Locate the cell with the specified text and output its [X, Y] center coordinate. 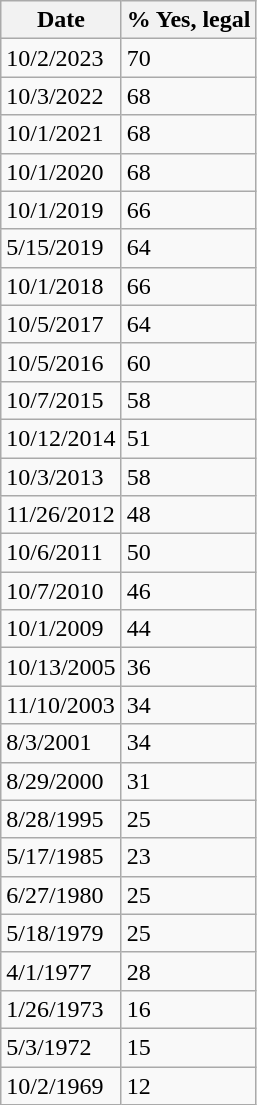
5/18/1979 [61, 933]
31 [188, 781]
8/3/2001 [61, 743]
15 [188, 1047]
6/27/1980 [61, 895]
10/5/2017 [61, 324]
10/1/2018 [61, 286]
16 [188, 1009]
10/2/1969 [61, 1085]
50 [188, 553]
36 [188, 667]
5/17/1985 [61, 857]
8/28/1995 [61, 819]
46 [188, 591]
10/3/2013 [61, 477]
48 [188, 515]
10/3/2022 [61, 96]
10/7/2015 [61, 400]
11/26/2012 [61, 515]
Date [61, 20]
44 [188, 629]
10/1/2020 [61, 172]
8/29/2000 [61, 781]
5/15/2019 [61, 248]
10/5/2016 [61, 362]
10/2/2023 [61, 58]
70 [188, 58]
10/1/2019 [61, 210]
12 [188, 1085]
% Yes, legal [188, 20]
10/1/2021 [61, 134]
10/6/2011 [61, 553]
5/3/1972 [61, 1047]
51 [188, 438]
10/12/2014 [61, 438]
4/1/1977 [61, 971]
60 [188, 362]
28 [188, 971]
10/1/2009 [61, 629]
11/10/2003 [61, 705]
23 [188, 857]
10/7/2010 [61, 591]
10/13/2005 [61, 667]
1/26/1973 [61, 1009]
